For the text-containing cell, return its midpoint in [X, Y] coordinate format. 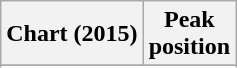
Chart (2015) [72, 34]
Peakposition [189, 34]
